Extract the [X, Y] coordinate from the center of the cell holding the provided text.  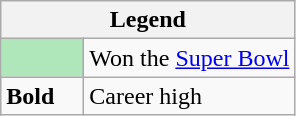
Won the Super Bowl [190, 58]
Bold [42, 96]
Legend [148, 20]
Career high [190, 96]
